Output the [X, Y] coordinate of the center of the cell containing the given text.  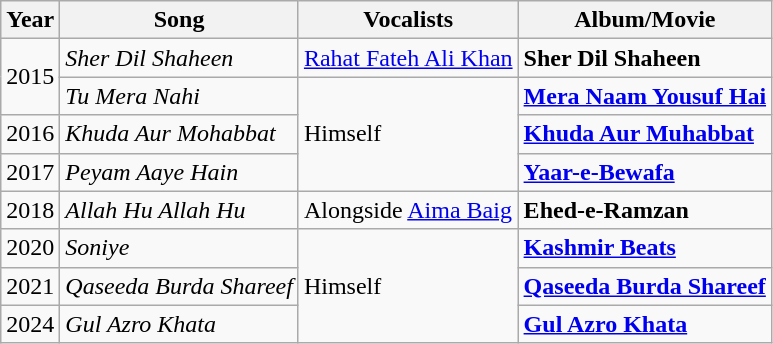
2015 [30, 77]
2016 [30, 134]
Vocalists [408, 20]
Soniye [180, 248]
Tu Mera Nahi [180, 96]
Yaar-e-Bewafa [645, 172]
2018 [30, 210]
Year [30, 20]
Ehed-e-Ramzan [645, 210]
Alongside Aima Baig [408, 210]
2020 [30, 248]
Rahat Fateh Ali Khan [408, 58]
Kashmir Beats [645, 248]
Peyam Aaye Hain [180, 172]
Album/Movie [645, 20]
2024 [30, 324]
Mera Naam Yousuf Hai [645, 96]
2017 [30, 172]
Song [180, 20]
Khuda Aur Mohabbat [180, 134]
2021 [30, 286]
Allah Hu Allah Hu [180, 210]
Khuda Aur Muhabbat [645, 134]
